Pinpoint the cell where the given text exists, returning its [X, Y] midpoint coordinate. 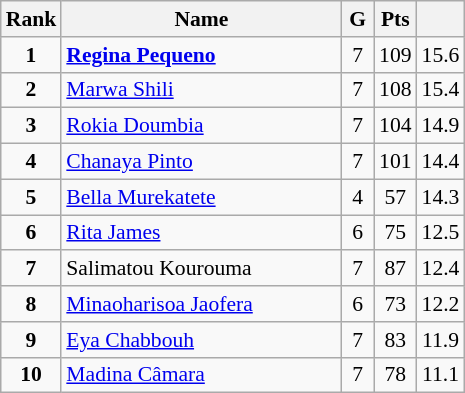
9 [32, 340]
Regina Pequeno [201, 55]
11.9 [441, 340]
1 [32, 55]
14.4 [441, 162]
Bella Murekatete [201, 197]
Marwa Shili [201, 90]
14.3 [441, 197]
Eya Chabbouh [201, 340]
Rita James [201, 233]
78 [396, 375]
5 [32, 197]
Salimatou Kourouma [201, 269]
Chanaya Pinto [201, 162]
14.9 [441, 126]
Name [201, 19]
Madina Câmara [201, 375]
8 [32, 304]
108 [396, 90]
75 [396, 233]
57 [396, 197]
12.5 [441, 233]
Minaoharisoa Jaofera [201, 304]
G [358, 19]
109 [396, 55]
Rank [32, 19]
Pts [396, 19]
11.1 [441, 375]
104 [396, 126]
83 [396, 340]
3 [32, 126]
15.4 [441, 90]
73 [396, 304]
10 [32, 375]
12.2 [441, 304]
2 [32, 90]
Rokia Doumbia [201, 126]
87 [396, 269]
12.4 [441, 269]
15.6 [441, 55]
101 [396, 162]
